Locate the cell with the specified text and output its (X, Y) center coordinate. 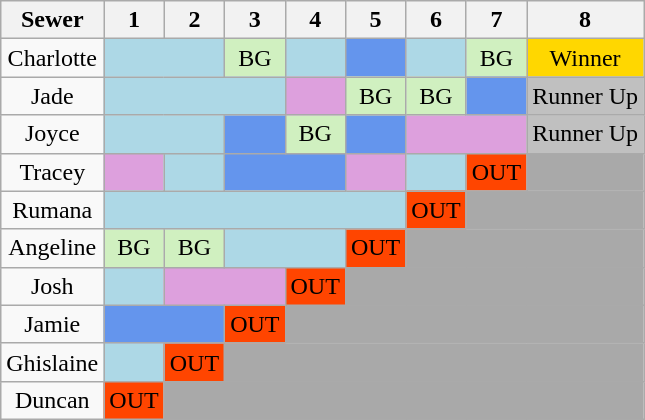
Ghislaine (52, 362)
Rumana (52, 210)
Tracey (52, 172)
Josh (52, 286)
4 (315, 20)
Jade (52, 96)
Sewer (52, 20)
Angeline (52, 248)
Duncan (52, 400)
Charlotte (52, 58)
5 (375, 20)
Jamie (52, 324)
Joyce (52, 134)
Winner (586, 58)
2 (194, 20)
6 (436, 20)
7 (496, 20)
3 (255, 20)
1 (134, 20)
8 (586, 20)
